Capture the cell that displays the provided text and extract its [x, y] central coordinate. 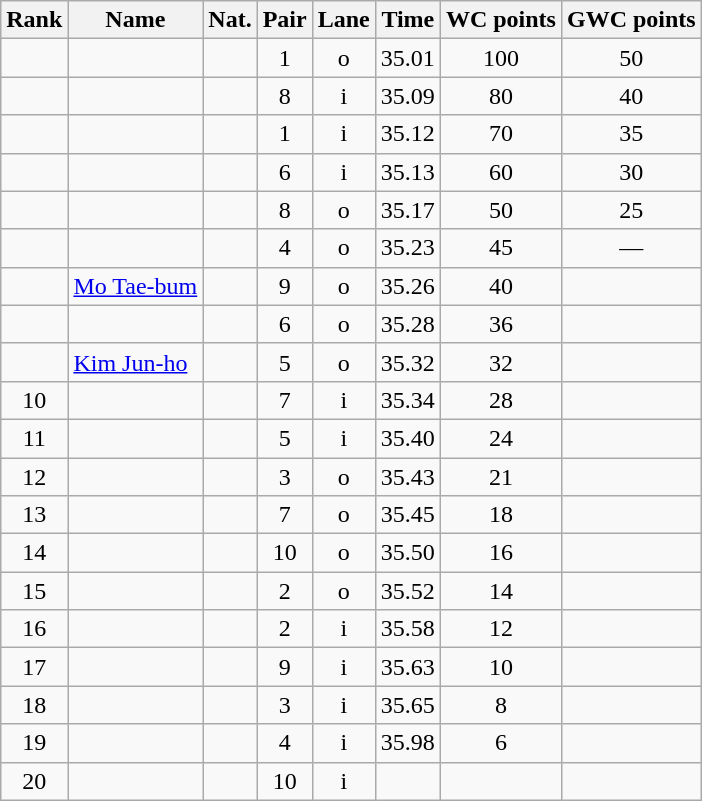
70 [500, 134]
35.43 [408, 477]
13 [34, 515]
Lane [344, 20]
35.26 [408, 286]
20 [34, 781]
Time [408, 20]
35.40 [408, 438]
35.23 [408, 248]
15 [34, 591]
Nat. [230, 20]
35 [631, 134]
36 [500, 324]
100 [500, 58]
35.28 [408, 324]
— [631, 248]
30 [631, 172]
35.13 [408, 172]
Mo Tae-bum [136, 286]
35.34 [408, 400]
Rank [34, 20]
35.09 [408, 96]
Pair [284, 20]
80 [500, 96]
35.17 [408, 210]
35.01 [408, 58]
11 [34, 438]
Kim Jun-ho [136, 362]
21 [500, 477]
45 [500, 248]
35.58 [408, 629]
28 [500, 400]
19 [34, 743]
35.98 [408, 743]
35.65 [408, 705]
35.50 [408, 553]
GWC points [631, 20]
WC points [500, 20]
35.45 [408, 515]
Name [136, 20]
35.12 [408, 134]
35.32 [408, 362]
17 [34, 667]
24 [500, 438]
35.63 [408, 667]
35.52 [408, 591]
25 [631, 210]
32 [500, 362]
60 [500, 172]
